Capture the cell that displays the provided text and extract its (X, Y) central coordinate. 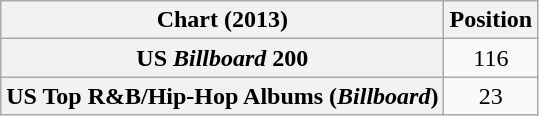
Chart (2013) (222, 20)
Position (491, 20)
US Top R&B/Hip-Hop Albums (Billboard) (222, 96)
23 (491, 96)
116 (491, 58)
US Billboard 200 (222, 58)
